Detect which cell encompasses the target text, then output its (X, Y) center coordinate. 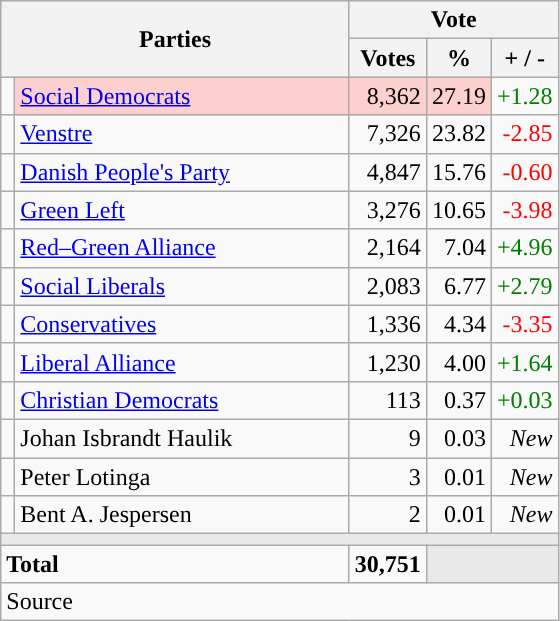
Conservatives (182, 324)
15.76 (458, 172)
23.82 (458, 134)
9 (388, 438)
4.00 (458, 362)
0.03 (458, 438)
7.04 (458, 248)
Liberal Alliance (182, 362)
Danish People's Party (182, 172)
+4.96 (524, 248)
27.19 (458, 96)
Total (176, 564)
4,847 (388, 172)
4.34 (458, 324)
+0.03 (524, 400)
Green Left (182, 210)
0.37 (458, 400)
10.65 (458, 210)
30,751 (388, 564)
% (458, 58)
Parties (176, 39)
3,276 (388, 210)
Social Democrats (182, 96)
Johan Isbrandt Haulik (182, 438)
Peter Lotinga (182, 477)
Christian Democrats (182, 400)
+ / - (524, 58)
Vote (454, 20)
-2.85 (524, 134)
Venstre (182, 134)
7,326 (388, 134)
+1.28 (524, 96)
+1.64 (524, 362)
2,083 (388, 286)
8,362 (388, 96)
Red–Green Alliance (182, 248)
113 (388, 400)
2 (388, 515)
1,336 (388, 324)
Social Liberals (182, 286)
Votes (388, 58)
2,164 (388, 248)
-0.60 (524, 172)
1,230 (388, 362)
6.77 (458, 286)
-3.98 (524, 210)
-3.35 (524, 324)
3 (388, 477)
Source (280, 602)
Bent A. Jespersen (182, 515)
+2.79 (524, 286)
